Output the (X, Y) coordinate of the center of the cell containing the given text.  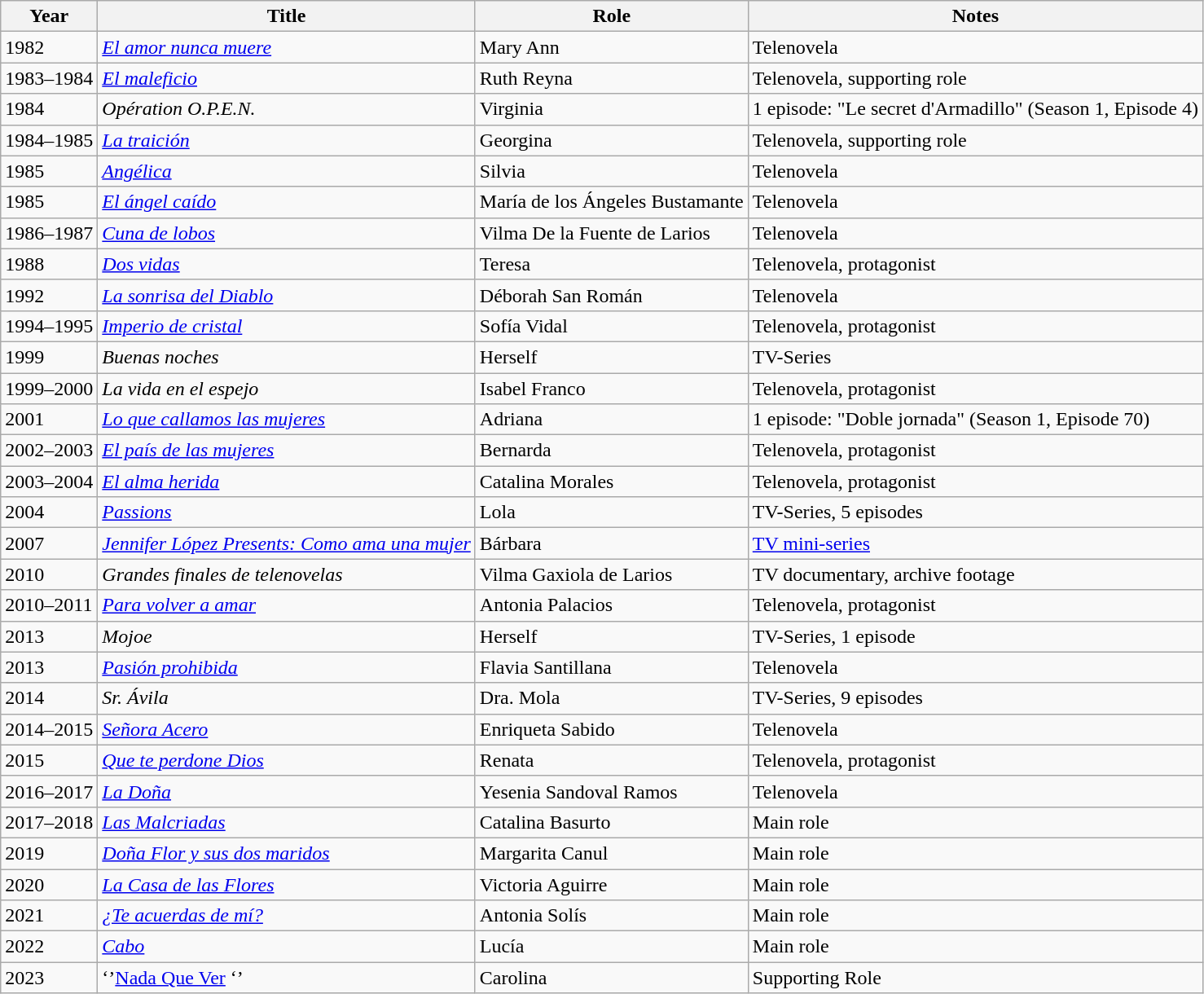
1 episode: "Doble jornada" (Season 1, Episode 70) (975, 420)
La sonrisa del Diablo (287, 295)
Role (611, 16)
Dra. Mola (611, 698)
TV mini-series (975, 543)
Silvia (611, 171)
TV documentary, archive footage (975, 574)
2020 (49, 884)
Margarita Canul (611, 853)
Angélica (287, 171)
Supporting Role (975, 978)
Buenas noches (287, 357)
Sr. Ávila (287, 698)
1 episode: "Le secret d'Armadillo" (Season 1, Episode 4) (975, 109)
2002–2003 (49, 451)
1983–1984 (49, 78)
Señora Acero (287, 729)
1984 (49, 109)
El país de las mujeres (287, 451)
1999–2000 (49, 389)
Passions (287, 512)
Que te perdone Dios (287, 760)
Pasión prohibida (287, 667)
Bernarda (611, 451)
1986–1987 (49, 233)
TV-Series, 9 episodes (975, 698)
TV-Series, 1 episode (975, 636)
Lucía (611, 947)
TV-Series (975, 357)
‘’Nada Que Ver ‘’ (287, 978)
Sofía Vidal (611, 326)
Mojoe (287, 636)
Las Malcriadas (287, 822)
Catalina Morales (611, 482)
1994–1995 (49, 326)
Ruth Reyna (611, 78)
Vilma De la Fuente de Larios (611, 233)
Notes (975, 16)
Para volver a amar (287, 605)
2021 (49, 916)
Flavia Santillana (611, 667)
Lo que callamos las mujeres (287, 420)
Bárbara (611, 543)
Victoria Aguirre (611, 884)
Renata (611, 760)
2010–2011 (49, 605)
2015 (49, 760)
Catalina Basurto (611, 822)
Enriqueta Sabido (611, 729)
2017–2018 (49, 822)
Lola (611, 512)
María de los Ángeles Bustamante (611, 202)
El amor nunca muere (287, 47)
1992 (49, 295)
Yesenia Sandoval Ramos (611, 791)
El alma herida (287, 482)
1999 (49, 357)
2022 (49, 947)
Doña Flor y sus dos maridos (287, 853)
El maleficio (287, 78)
1982 (49, 47)
2004 (49, 512)
Isabel Franco (611, 389)
2014 (49, 698)
El ángel caído (287, 202)
Antonia Palacios (611, 605)
Georgina (611, 140)
Virginia (611, 109)
Déborah San Román (611, 295)
Jennifer López Presents: Como ama una mujer (287, 543)
2003–2004 (49, 482)
Mary Ann (611, 47)
La traición (287, 140)
2010 (49, 574)
Antonia Solís (611, 916)
1988 (49, 264)
Carolina (611, 978)
Teresa (611, 264)
Grandes finales de telenovelas (287, 574)
2023 (49, 978)
La Casa de las Flores (287, 884)
2019 (49, 853)
Imperio de cristal (287, 326)
La Doña (287, 791)
2007 (49, 543)
TV-Series, 5 episodes (975, 512)
Cabo (287, 947)
2001 (49, 420)
1984–1985 (49, 140)
Year (49, 16)
2014–2015 (49, 729)
Vilma Gaxiola de Larios (611, 574)
La vida en el espejo (287, 389)
Title (287, 16)
Adriana (611, 420)
Cuna de lobos (287, 233)
Opération O.P.E.N. (287, 109)
¿Te acuerdas de mí? (287, 916)
Dos vidas (287, 264)
2016–2017 (49, 791)
